Return (X, Y) of the center of cell containing provided text 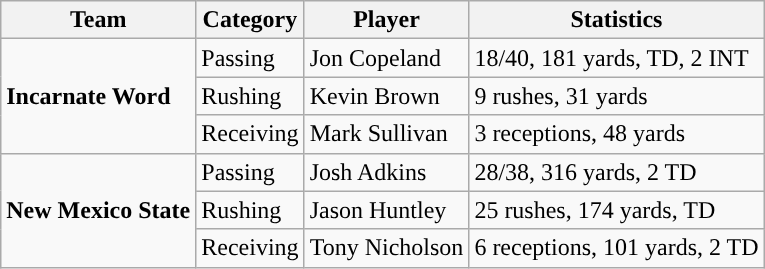
18/40, 181 yards, TD, 2 INT (616, 58)
Josh Adkins (386, 172)
New Mexico State (98, 210)
Player (386, 20)
25 rushes, 174 yards, TD (616, 210)
Kevin Brown (386, 96)
Mark Sullivan (386, 134)
3 receptions, 48 yards (616, 134)
Jason Huntley (386, 210)
Incarnate Word (98, 96)
Team (98, 20)
Category (250, 20)
Statistics (616, 20)
6 receptions, 101 yards, 2 TD (616, 248)
Tony Nicholson (386, 248)
9 rushes, 31 yards (616, 96)
Jon Copeland (386, 58)
28/38, 316 yards, 2 TD (616, 172)
